Scan for the cell matching the given text and deliver its (X, Y) coordinate at center. 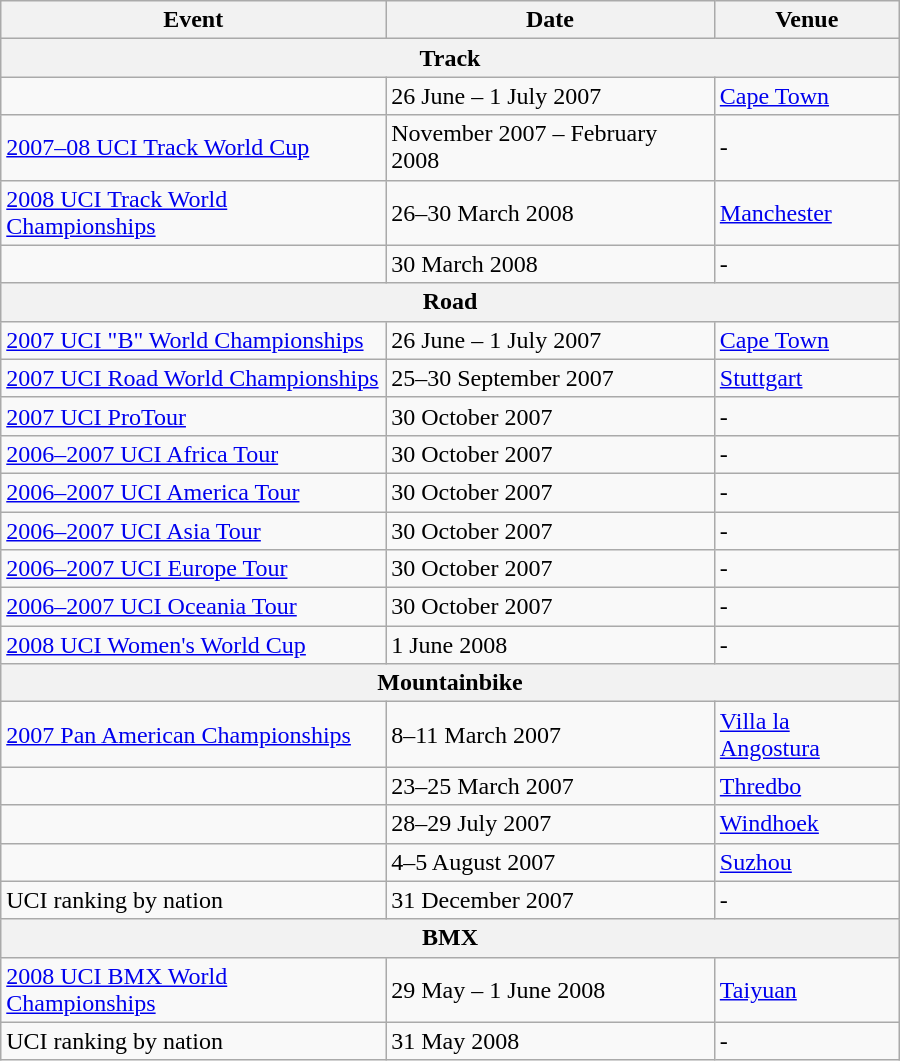
30 March 2008 (550, 264)
2006–2007 UCI Oceania Tour (194, 607)
25–30 September 2007 (550, 378)
Date (550, 20)
2007–08 UCI Track World Cup (194, 148)
Thredbo (806, 786)
2008 UCI Track World Championships (194, 212)
Track (450, 58)
2008 UCI Women's World Cup (194, 645)
Stuttgart (806, 378)
Road (450, 302)
Suzhou (806, 862)
2006–2007 UCI Europe Tour (194, 569)
2006–2007 UCI Asia Tour (194, 531)
Windhoek (806, 824)
Villa la Angostura (806, 734)
26–30 March 2008 (550, 212)
Venue (806, 20)
2006–2007 UCI America Tour (194, 492)
Mountainbike (450, 683)
4–5 August 2007 (550, 862)
Event (194, 20)
2007 UCI ProTour (194, 416)
29 May – 1 June 2008 (550, 990)
28–29 July 2007 (550, 824)
31 December 2007 (550, 900)
Taiyuan (806, 990)
2007 Pan American Championships (194, 734)
23–25 March 2007 (550, 786)
8–11 March 2007 (550, 734)
2007 UCI "B" World Championships (194, 340)
1 June 2008 (550, 645)
BMX (450, 938)
Manchester (806, 212)
November 2007 – February 2008 (550, 148)
2006–2007 UCI Africa Tour (194, 454)
2008 UCI BMX World Championships (194, 990)
2007 UCI Road World Championships (194, 378)
31 May 2008 (550, 1041)
